From the cell containing the given text, extract its center point as [x, y] coordinate. 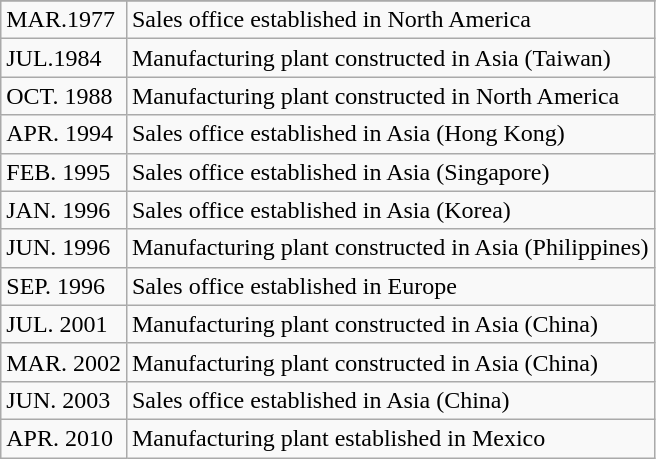
Sales office established in Asia (Hong Kong) [390, 134]
Manufacturing plant constructed in Asia (Philippines) [390, 248]
Sales office established in Asia (Singapore) [390, 172]
JUN. 2003 [64, 400]
Sales office established in Europe [390, 286]
Manufacturing plant constructed in North America [390, 96]
JUN. 1996 [64, 248]
JUL. 2001 [64, 324]
OCT. 1988 [64, 96]
Sales office established in North America [390, 20]
APR. 1994 [64, 134]
Sales office established in Asia (Korea) [390, 210]
APR. 2010 [64, 438]
Manufacturing plant constructed in Asia (Taiwan) [390, 58]
JAN. 1996 [64, 210]
FEB. 1995 [64, 172]
MAR. 2002 [64, 362]
MAR.1977 [64, 20]
JUL.1984 [64, 58]
Sales office established in Asia (China) [390, 400]
SEP. 1996 [64, 286]
Manufacturing plant established in Mexico [390, 438]
